Return the (X, Y) coordinate for the center point of the cell that contains the specified text.  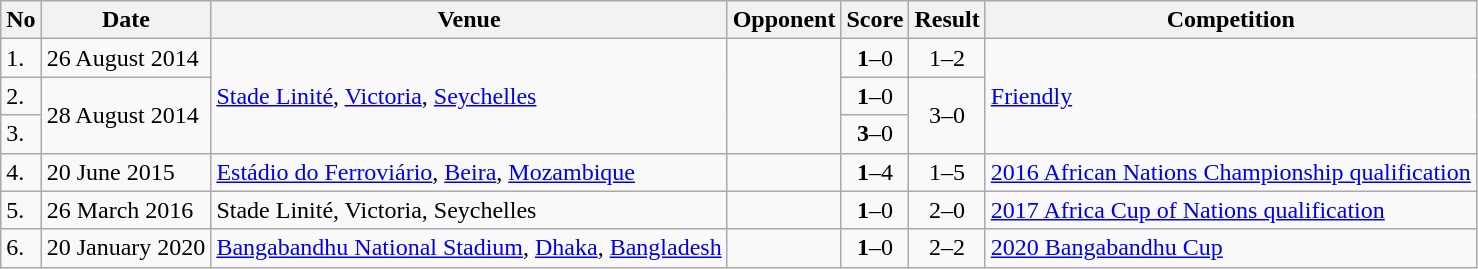
4. (21, 172)
Opponent (784, 20)
20 January 2020 (126, 248)
26 March 2016 (126, 210)
Score (875, 20)
Date (126, 20)
Bangabandhu National Stadium, Dhaka, Bangladesh (469, 248)
Competition (1230, 20)
1–5 (947, 172)
1. (21, 58)
2020 Bangabandhu Cup (1230, 248)
5. (21, 210)
2–2 (947, 248)
2. (21, 96)
3. (21, 134)
26 August 2014 (126, 58)
6. (21, 248)
Venue (469, 20)
Friendly (1230, 96)
2–0 (947, 210)
Estádio do Ferroviário, Beira, Mozambique (469, 172)
1–4 (875, 172)
2017 Africa Cup of Nations qualification (1230, 210)
20 June 2015 (126, 172)
Result (947, 20)
2016 African Nations Championship qualification (1230, 172)
28 August 2014 (126, 115)
No (21, 20)
1–2 (947, 58)
